Return [x, y] of the center of cell containing provided text 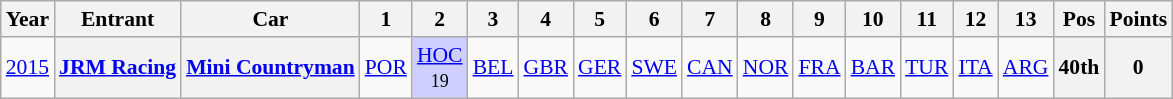
2015 [28, 68]
40th [1078, 68]
POR [386, 68]
BEL [494, 68]
Year [28, 19]
Entrant [118, 19]
5 [600, 19]
GER [600, 68]
JRM Racing [118, 68]
3 [494, 19]
4 [546, 19]
NOR [766, 68]
Car [270, 19]
ITA [975, 68]
GBR [546, 68]
10 [874, 19]
11 [926, 19]
FRA [819, 68]
12 [975, 19]
Pos [1078, 19]
13 [1026, 19]
Points [1138, 19]
CAN [710, 68]
TUR [926, 68]
ARG [1026, 68]
2 [440, 19]
6 [654, 19]
HOC19 [440, 68]
Mini Countryman [270, 68]
SWE [654, 68]
1 [386, 19]
8 [766, 19]
BAR [874, 68]
9 [819, 19]
7 [710, 19]
0 [1138, 68]
